Locate the cell with the specified text and output its (x, y) center coordinate. 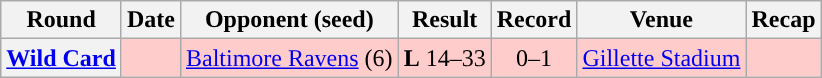
Record (534, 20)
Wild Card (62, 58)
Venue (662, 20)
Baltimore Ravens (6) (289, 58)
0–1 (534, 58)
Result (444, 20)
L 14–33 (444, 58)
Opponent (seed) (289, 20)
Recap (784, 20)
Gillette Stadium (662, 58)
Date (150, 20)
Round (62, 20)
